Determine the (x, y) coordinate at the center of the cell enclosing the given text.  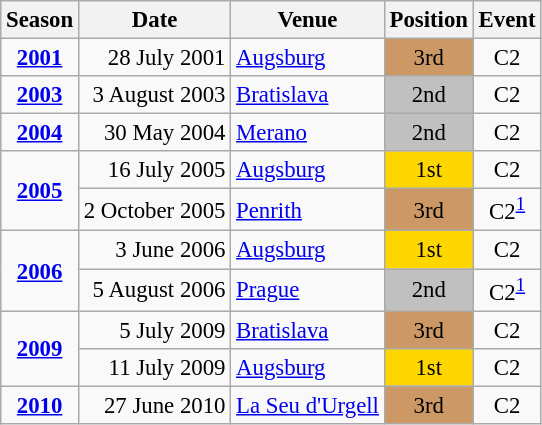
Venue (308, 20)
2004 (40, 133)
2009 (40, 348)
11 July 2009 (154, 367)
La Seu d'Urgell (308, 405)
28 July 2001 (154, 58)
2003 (40, 95)
5 July 2009 (154, 330)
2010 (40, 405)
2 October 2005 (154, 210)
Penrith (308, 210)
5 August 2006 (154, 290)
Season (40, 20)
Merano (308, 133)
2005 (40, 191)
Position (428, 20)
3 August 2003 (154, 95)
27 June 2010 (154, 405)
16 July 2005 (154, 170)
3 June 2006 (154, 250)
2006 (40, 271)
30 May 2004 (154, 133)
Event (507, 20)
Prague (308, 290)
2001 (40, 58)
Date (154, 20)
